From the cell containing the given text, extract its center point as [X, Y] coordinate. 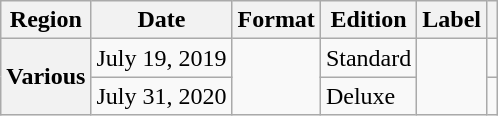
Standard [368, 58]
Deluxe [368, 96]
Label [452, 20]
Date [162, 20]
Various [46, 77]
July 19, 2019 [162, 58]
Region [46, 20]
Edition [368, 20]
Format [276, 20]
July 31, 2020 [162, 96]
